Locate the cell with the specified text and output its (x, y) center coordinate. 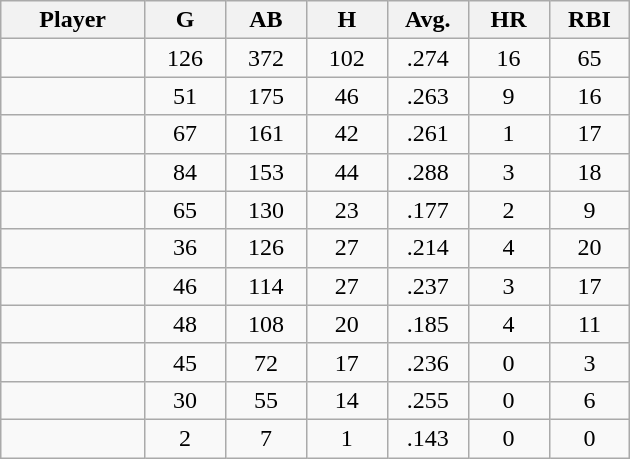
.177 (428, 210)
H (346, 20)
AB (266, 20)
108 (266, 324)
372 (266, 58)
67 (186, 134)
.214 (428, 248)
102 (346, 58)
14 (346, 400)
130 (266, 210)
Avg. (428, 20)
153 (266, 172)
55 (266, 400)
G (186, 20)
.288 (428, 172)
.255 (428, 400)
44 (346, 172)
30 (186, 400)
.237 (428, 286)
11 (590, 324)
RBI (590, 20)
7 (266, 438)
6 (590, 400)
.143 (428, 438)
.274 (428, 58)
36 (186, 248)
175 (266, 96)
18 (590, 172)
Player (73, 20)
45 (186, 362)
.261 (428, 134)
.185 (428, 324)
48 (186, 324)
72 (266, 362)
HR (508, 20)
51 (186, 96)
161 (266, 134)
.236 (428, 362)
84 (186, 172)
42 (346, 134)
114 (266, 286)
23 (346, 210)
.263 (428, 96)
